Output the [X, Y] coordinate of the center of the cell containing the given text.  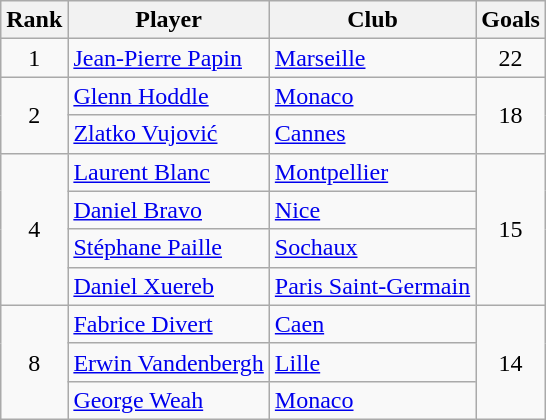
Caen [372, 324]
George Weah [168, 400]
4 [34, 229]
Cannes [372, 134]
Stéphane Paille [168, 248]
Club [372, 20]
Paris Saint-Germain [372, 286]
Fabrice Divert [168, 324]
Marseille [372, 58]
Player [168, 20]
Rank [34, 20]
Sochaux [372, 248]
Goals [511, 20]
Daniel Bravo [168, 210]
Jean-Pierre Papin [168, 58]
22 [511, 58]
18 [511, 115]
Laurent Blanc [168, 172]
2 [34, 115]
14 [511, 362]
Montpellier [372, 172]
Erwin Vandenbergh [168, 362]
15 [511, 229]
Zlatko Vujović [168, 134]
8 [34, 362]
Nice [372, 210]
Lille [372, 362]
Glenn Hoddle [168, 96]
Daniel Xuereb [168, 286]
1 [34, 58]
